For the text-containing cell, return its midpoint in (x, y) coordinate format. 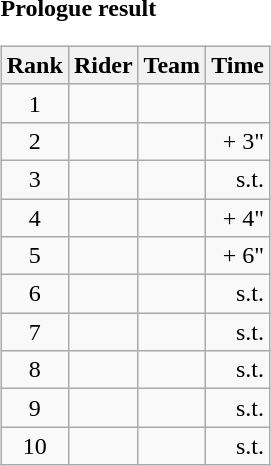
+ 4" (238, 217)
+ 6" (238, 256)
2 (34, 141)
9 (34, 408)
5 (34, 256)
1 (34, 103)
Rider (103, 65)
Time (238, 65)
Team (172, 65)
4 (34, 217)
3 (34, 179)
Rank (34, 65)
8 (34, 370)
7 (34, 332)
6 (34, 294)
+ 3" (238, 141)
10 (34, 446)
